For the text-containing cell, return its midpoint in (X, Y) coordinate format. 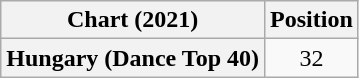
Hungary (Dance Top 40) (133, 58)
Chart (2021) (133, 20)
Position (312, 20)
32 (312, 58)
